From the cell containing the given text, extract its center point as [X, Y] coordinate. 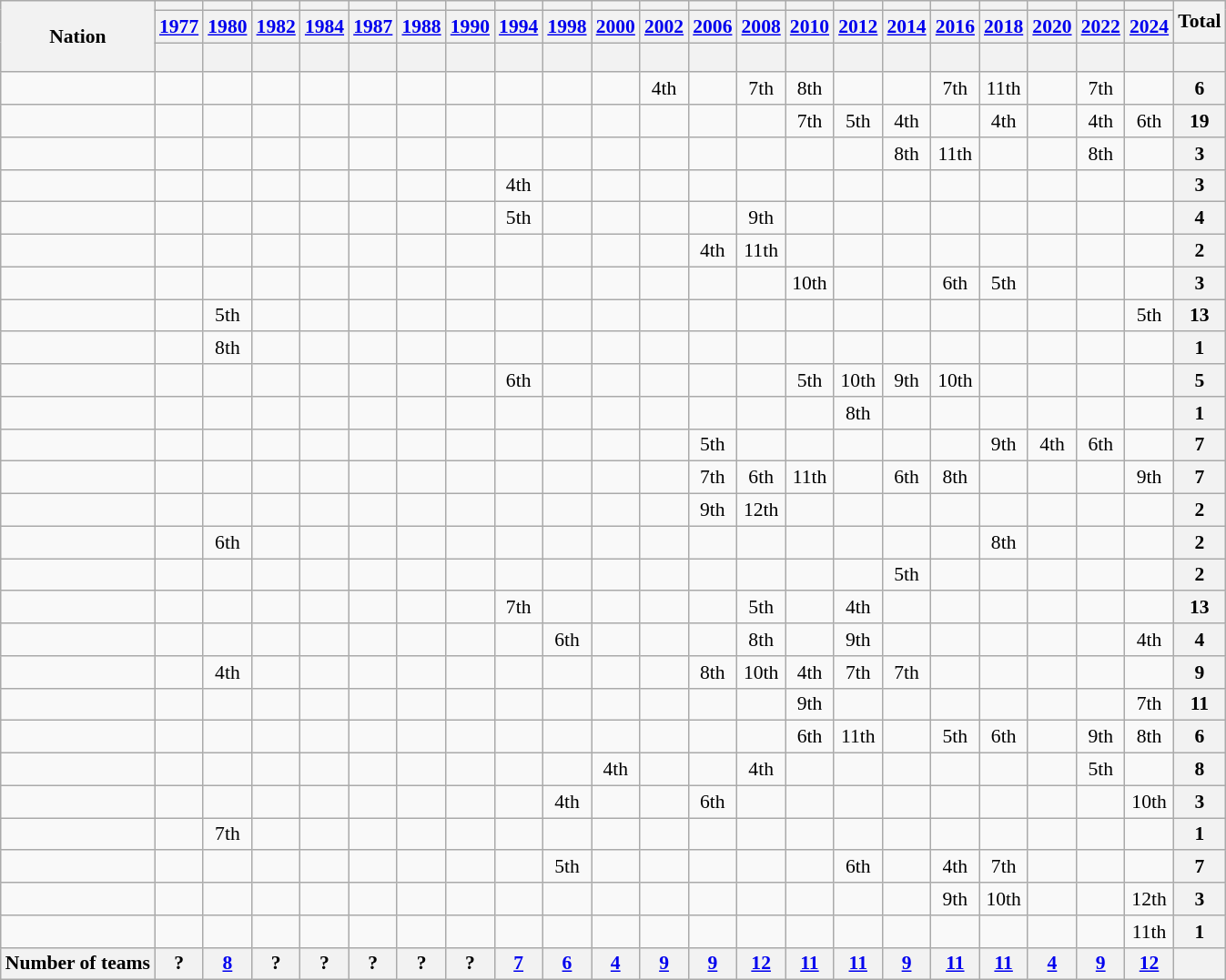
19 [1200, 121]
5 [1200, 380]
2008 [761, 26]
1984 [324, 26]
Total [1200, 22]
1987 [373, 26]
1980 [228, 26]
2000 [615, 26]
2024 [1149, 26]
1982 [277, 26]
2014 [907, 26]
1990 [470, 26]
1988 [420, 26]
2016 [956, 26]
2002 [664, 26]
Nation [78, 36]
2012 [857, 26]
Number of teams [78, 964]
1977 [178, 26]
2020 [1052, 26]
1998 [566, 26]
1994 [519, 26]
2022 [1101, 26]
2010 [810, 26]
2006 [712, 26]
2018 [1003, 26]
